From the cell containing the given text, extract its center point as (x, y) coordinate. 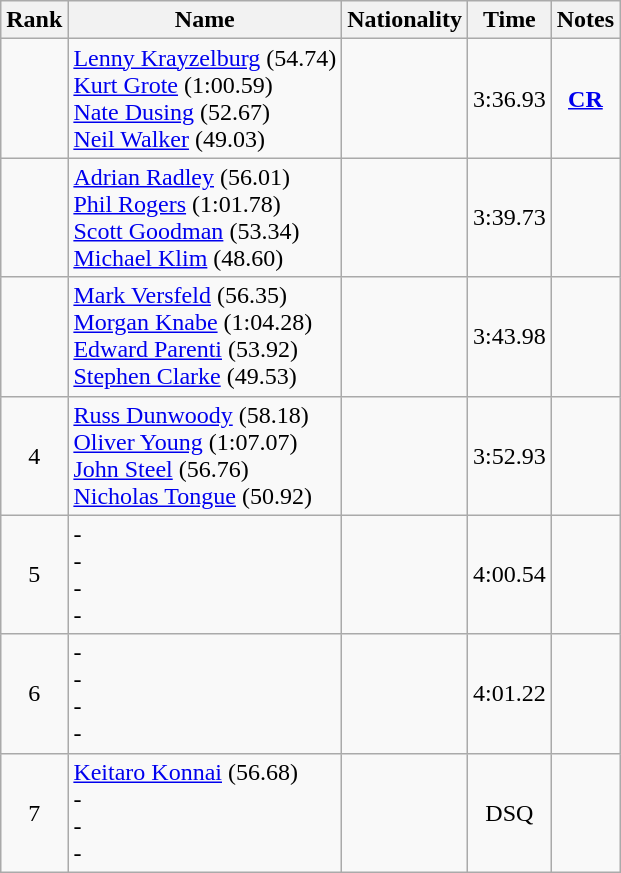
6 (34, 694)
4 (34, 456)
3:43.98 (509, 336)
CR (585, 98)
Lenny Krayzelburg (54.74) Kurt Grote (1:00.59) Nate Dusing (52.67) Neil Walker (49.03) (205, 98)
7 (34, 812)
3:52.93 (509, 456)
4:00.54 (509, 574)
Rank (34, 20)
Time (509, 20)
Notes (585, 20)
Nationality (405, 20)
Adrian Radley (56.01) Phil Rogers (1:01.78) Scott Goodman (53.34) Michael Klim (48.60) (205, 218)
5 (34, 574)
3:36.93 (509, 98)
Russ Dunwoody (58.18) Oliver Young (1:07.07) John Steel (56.76) Nicholas Tongue (50.92) (205, 456)
Mark Versfeld (56.35) Morgan Knabe (1:04.28) Edward Parenti (53.92) Stephen Clarke (49.53) (205, 336)
Keitaro Konnai (56.68) - - - (205, 812)
DSQ (509, 812)
Name (205, 20)
3:39.73 (509, 218)
4:01.22 (509, 694)
